Detect which cell encompasses the target text, then output its (x, y) center coordinate. 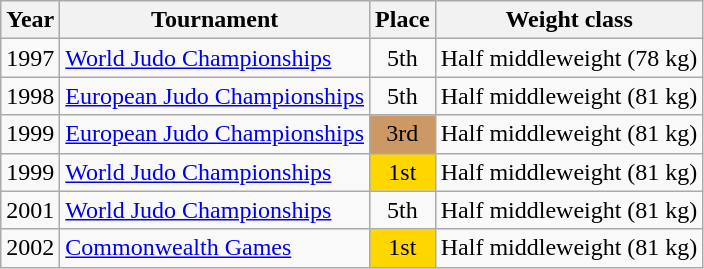
Commonwealth Games (215, 248)
Half middleweight (78 kg) (569, 58)
1997 (30, 58)
1998 (30, 96)
Place (403, 20)
Year (30, 20)
2002 (30, 248)
3rd (403, 134)
Weight class (569, 20)
Tournament (215, 20)
2001 (30, 210)
